For the text-containing cell, return its midpoint in [X, Y] coordinate format. 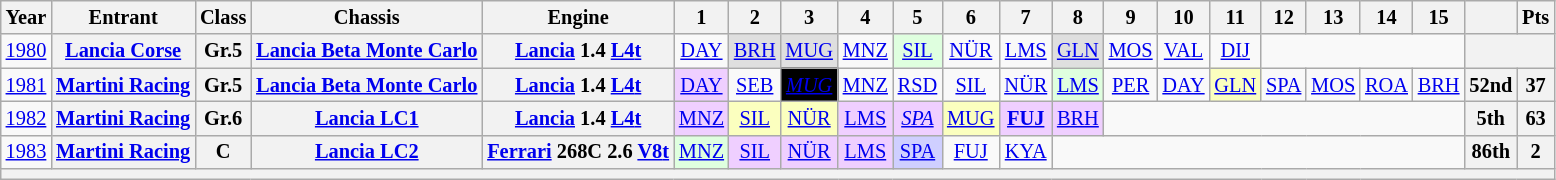
1982 [26, 118]
7 [1026, 17]
Gr.6 [223, 118]
ROA [1386, 85]
C [223, 152]
Lancia Corse [123, 51]
3 [810, 17]
KYA [1026, 152]
Ferrari 268C 2.6 V8t [578, 152]
10 [1184, 17]
52nd [1490, 85]
37 [1536, 85]
Year [26, 17]
9 [1131, 17]
Lancia LC1 [366, 118]
63 [1536, 118]
1981 [26, 85]
DIJ [1235, 51]
SEB [755, 85]
5 [918, 17]
12 [1284, 17]
Lancia LC2 [366, 152]
86th [1490, 152]
Pts [1536, 17]
1980 [26, 51]
Class [223, 17]
Engine [578, 17]
Entrant [123, 17]
RSD [918, 85]
14 [1386, 17]
13 [1333, 17]
Chassis [366, 17]
15 [1439, 17]
VAL [1184, 51]
5th [1490, 118]
1 [702, 17]
11 [1235, 17]
6 [970, 17]
PER [1131, 85]
8 [1078, 17]
4 [866, 17]
1983 [26, 152]
